Return the [X, Y] coordinate for the center point of the cell that contains the specified text.  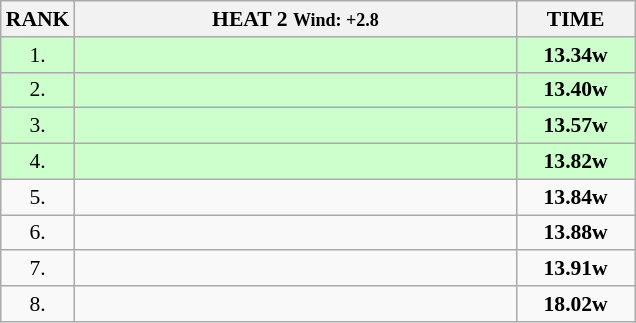
HEAT 2 Wind: +2.8 [295, 19]
7. [38, 269]
2. [38, 90]
RANK [38, 19]
8. [38, 304]
1. [38, 55]
18.02w [576, 304]
13.84w [576, 197]
13.82w [576, 162]
13.57w [576, 126]
6. [38, 233]
TIME [576, 19]
13.88w [576, 233]
4. [38, 162]
13.91w [576, 269]
13.40w [576, 90]
5. [38, 197]
3. [38, 126]
13.34w [576, 55]
